Provide the [X, Y] coordinate of the cell's center where the given text is located.  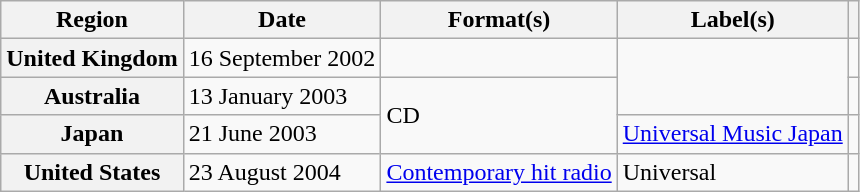
Universal Music Japan [732, 134]
Date [282, 20]
Region [92, 20]
13 January 2003 [282, 96]
23 August 2004 [282, 172]
Format(s) [499, 20]
CD [499, 115]
21 June 2003 [282, 134]
Japan [92, 134]
United States [92, 172]
Australia [92, 96]
16 September 2002 [282, 58]
Label(s) [732, 20]
Universal [732, 172]
Contemporary hit radio [499, 172]
United Kingdom [92, 58]
